Pinpoint the cell where the given text exists, returning its (X, Y) midpoint coordinate. 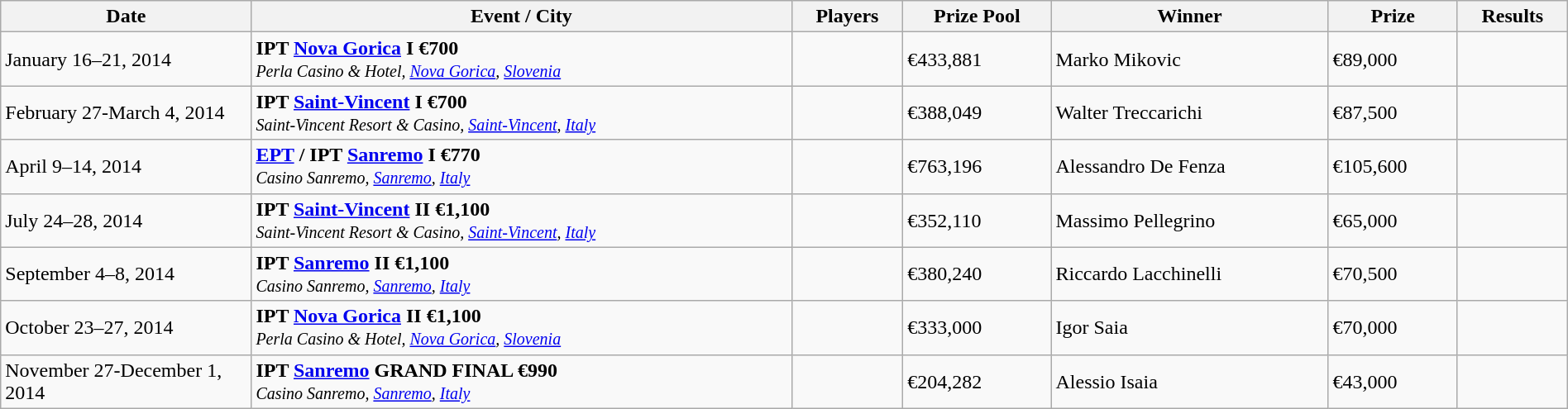
EPT / IPT Sanremo I €770Casino Sanremo, Sanremo, Italy (521, 167)
€333,000 (978, 327)
April 9–14, 2014 (126, 167)
September 4–8, 2014 (126, 274)
€433,881 (978, 59)
Event / City (521, 17)
€763,196 (978, 167)
Prize (1393, 17)
Massimo Pellegrino (1189, 220)
Players (847, 17)
Date (126, 17)
€70,500 (1393, 274)
IPT Saint-Vincent II €1,100Saint-Vincent Resort & Casino, Saint-Vincent, Italy (521, 220)
€352,110 (978, 220)
€388,049 (978, 112)
€105,600 (1393, 167)
January 16–21, 2014 (126, 59)
€380,240 (978, 274)
July 24–28, 2014 (126, 220)
€89,000 (1393, 59)
IPT Sanremo GRAND FINAL €990Casino Sanremo, Sanremo, Italy (521, 382)
Riccardo Lacchinelli (1189, 274)
Alessio Isaia (1189, 382)
Marko Mikovic (1189, 59)
IPT Sanremo II €1,100Casino Sanremo, Sanremo, Italy (521, 274)
€204,282 (978, 382)
October 23–27, 2014 (126, 327)
€65,000 (1393, 220)
Walter Treccarichi (1189, 112)
IPT Saint-Vincent I €700Saint-Vincent Resort & Casino, Saint-Vincent, Italy (521, 112)
€87,500 (1393, 112)
November 27-December 1, 2014 (126, 382)
Alessandro De Fenza (1189, 167)
Prize Pool (978, 17)
IPT Nova Gorica I €700Perla Casino & Hotel, Nova Gorica, Slovenia (521, 59)
IPT Nova Gorica II €1,100Perla Casino & Hotel, Nova Gorica, Slovenia (521, 327)
Igor Saia (1189, 327)
€43,000 (1393, 382)
Winner (1189, 17)
€70,000 (1393, 327)
Results (1512, 17)
February 27-March 4, 2014 (126, 112)
